Return [x, y] of the center of cell containing provided text 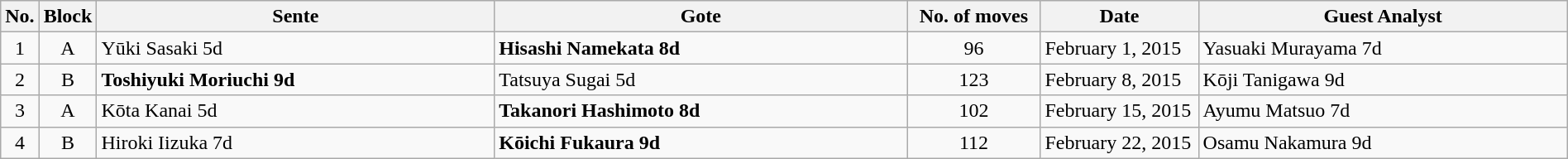
Hisashi Namekata 8d [701, 48]
102 [974, 111]
112 [974, 142]
February 15, 2015 [1120, 111]
Yūki Sasaki 5d [296, 48]
2 [20, 79]
Tatsuya Sugai 5d [701, 79]
Guest Analyst [1383, 17]
96 [974, 48]
Block [68, 17]
Yasuaki Murayama 7d [1383, 48]
No. of moves [974, 17]
February 22, 2015 [1120, 142]
123 [974, 79]
Ayumu Matsuo 7d [1383, 111]
Gote [701, 17]
Kōichi Fukaura 9d [701, 142]
1 [20, 48]
4 [20, 142]
Sente [296, 17]
3 [20, 111]
No. [20, 17]
February 8, 2015 [1120, 79]
Osamu Nakamura 9d [1383, 142]
Date [1120, 17]
Kōta Kanai 5d [296, 111]
Kōji Tanigawa 9d [1383, 79]
February 1, 2015 [1120, 48]
Hiroki Iizuka 7d [296, 142]
Toshiyuki Moriuchi 9d [296, 79]
Takanori Hashimoto 8d [701, 111]
